Find where the given text appears and provide that cell's center as (x, y) coordinate. 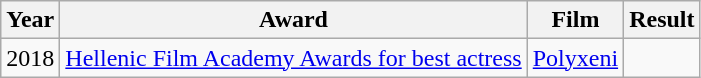
Polyxeni (575, 58)
Result (662, 20)
Award (294, 20)
Film (575, 20)
Year (30, 20)
Hellenic Film Academy Awards for best actress (294, 58)
2018 (30, 58)
